Identify which cell holds the provided text, then report its [X, Y] central coordinate. 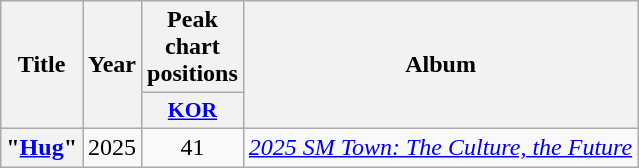
41 [193, 147]
2025 [112, 147]
Peak chart positions [193, 47]
Album [440, 65]
KOR [193, 111]
Title [42, 65]
2025 SM Town: The Culture, the Future [440, 147]
Year [112, 65]
"Hug" [42, 147]
